Extract the [x, y] coordinate from the center of the cell holding the provided text.  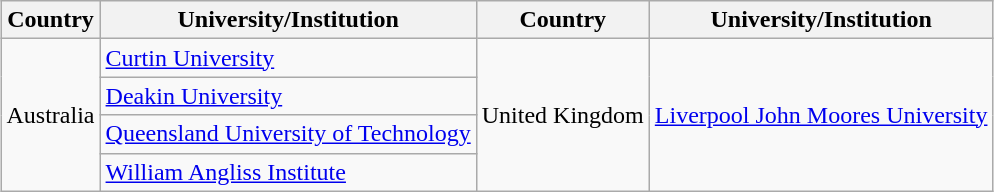
Queensland University of Technology [288, 134]
Liverpool John Moores University [821, 115]
Australia [50, 115]
Deakin University [288, 96]
William Angliss Institute [288, 172]
United Kingdom [562, 115]
Curtin University [288, 58]
